Search for the cell housing the specified text and yield its (X, Y) center coordinate. 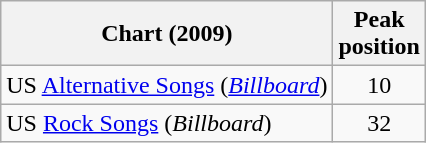
US Rock Songs (Billboard) (167, 123)
US Alternative Songs (Billboard) (167, 85)
32 (379, 123)
Chart (2009) (167, 34)
10 (379, 85)
Peak position (379, 34)
